Pinpoint the cell where the given text exists, returning its (X, Y) midpoint coordinate. 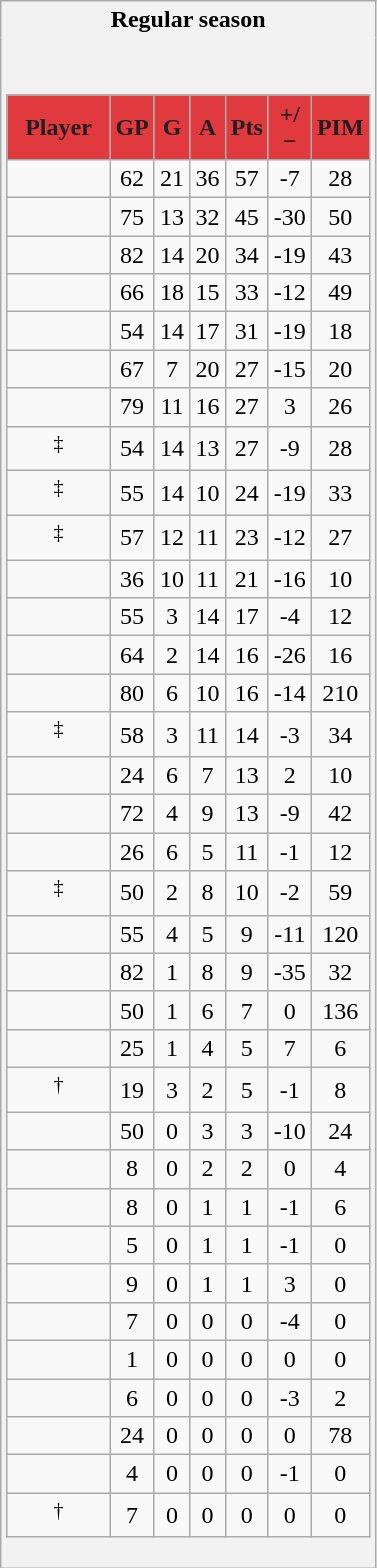
-2 (290, 894)
67 (132, 369)
GP (132, 128)
+/− (290, 128)
15 (208, 293)
19 (132, 1090)
78 (340, 1436)
43 (340, 255)
Regular season (188, 20)
58 (132, 734)
G (172, 128)
-15 (290, 369)
45 (246, 217)
-10 (290, 1131)
-16 (290, 579)
79 (132, 407)
64 (132, 655)
62 (132, 179)
120 (340, 934)
-35 (290, 972)
PIM (340, 128)
-7 (290, 179)
59 (340, 894)
-11 (290, 934)
136 (340, 1010)
210 (340, 693)
31 (246, 331)
42 (340, 814)
49 (340, 293)
Pts (246, 128)
-26 (290, 655)
75 (132, 217)
23 (246, 538)
72 (132, 814)
25 (132, 1048)
80 (132, 693)
66 (132, 293)
-14 (290, 693)
A (208, 128)
Player (58, 128)
-30 (290, 217)
